Capture the cell that displays the provided text and extract its [x, y] central coordinate. 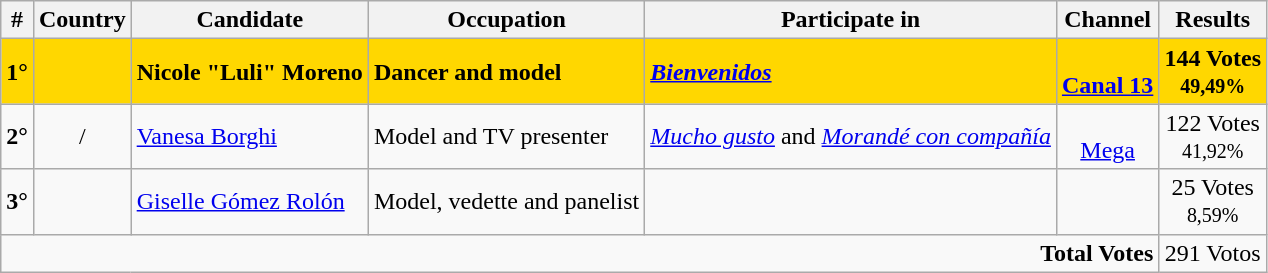
3° [18, 202]
Mega [1107, 136]
144 Votes 49,49% [1213, 72]
Vanesa Borghi [250, 136]
1° [18, 72]
Participate in [851, 20]
2° [18, 136]
# [18, 20]
Country [82, 20]
291 Votos [1213, 253]
Model and TV presenter [506, 136]
Candidate [250, 20]
Bienvenidos [851, 72]
Dancer and model [506, 72]
Model, vedette and panelist [506, 202]
Total Votes [580, 253]
Results [1213, 20]
25 Votes 8,59% [1213, 202]
Nicole "Luli" Moreno [250, 72]
Occupation [506, 20]
Giselle Gómez Rolón [250, 202]
/ [82, 136]
Channel [1107, 20]
Mucho gusto and Morandé con compañía [851, 136]
Canal 13 [1107, 72]
122 Votes 41,92% [1213, 136]
